Extract the (X, Y) coordinate from the center of the cell holding the provided text.  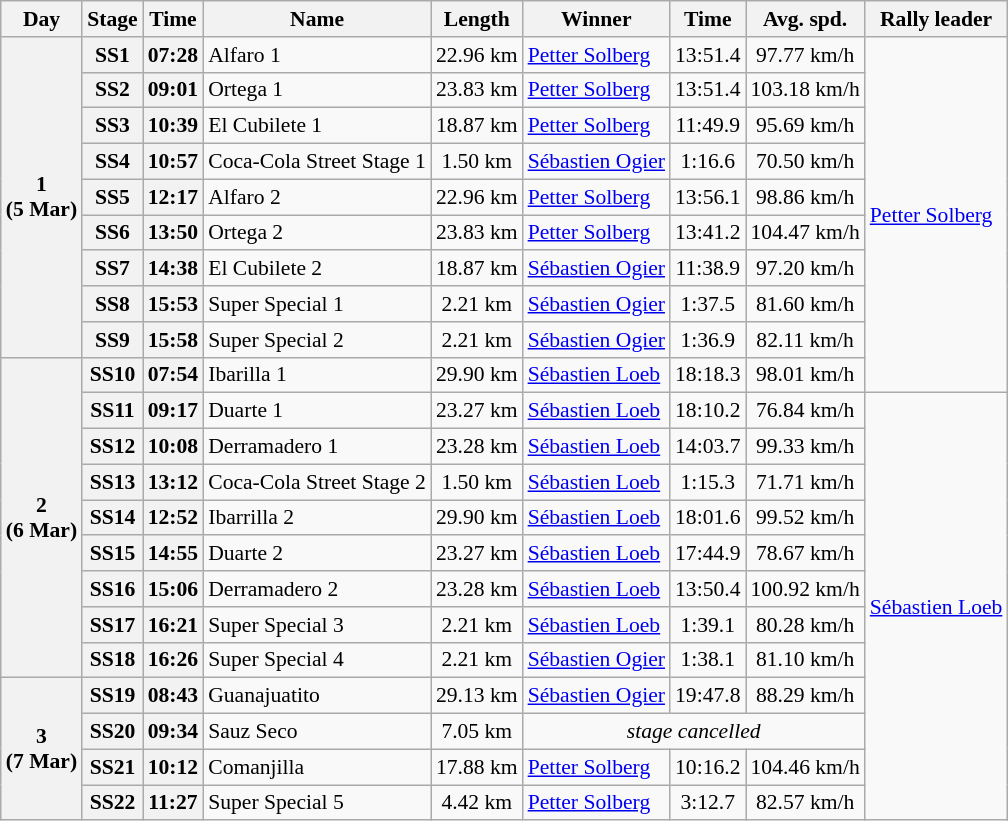
SS15 (112, 554)
SS2 (112, 90)
Alfaro 2 (317, 197)
SS12 (112, 447)
08:43 (173, 696)
15:06 (173, 589)
16:21 (173, 625)
SS19 (112, 696)
18:18.3 (708, 375)
99.52 km/h (806, 518)
81.60 km/h (806, 304)
16:26 (173, 660)
Ortega 2 (317, 233)
07:54 (173, 375)
17.88 km (477, 767)
10:39 (173, 126)
104.47 km/h (806, 233)
13:56.1 (708, 197)
18:10.2 (708, 411)
82.57 km/h (806, 803)
Super Special 4 (317, 660)
SS16 (112, 589)
SS13 (112, 482)
Super Special 1 (317, 304)
SS6 (112, 233)
SS9 (112, 340)
El Cubilete 1 (317, 126)
3(7 Mar) (42, 749)
09:01 (173, 90)
SS7 (112, 269)
95.69 km/h (806, 126)
3:12.7 (708, 803)
10:08 (173, 447)
Duarte 2 (317, 554)
stage cancelled (694, 732)
17:44.9 (708, 554)
80.28 km/h (806, 625)
70.50 km/h (806, 162)
Winner (596, 19)
SS4 (112, 162)
11:27 (173, 803)
Derramadero 1 (317, 447)
SS3 (112, 126)
Ibarrilla 2 (317, 518)
7.05 km (477, 732)
Super Special 5 (317, 803)
Stage (112, 19)
Avg. spd. (806, 19)
1:37.5 (708, 304)
Ibarilla 1 (317, 375)
14:03.7 (708, 447)
SS8 (112, 304)
15:53 (173, 304)
SS1 (112, 55)
81.10 km/h (806, 660)
100.92 km/h (806, 589)
Alfaro 1 (317, 55)
1:39.1 (708, 625)
13:50 (173, 233)
Derramadero 2 (317, 589)
09:17 (173, 411)
SS17 (112, 625)
SS20 (112, 732)
71.71 km/h (806, 482)
Duarte 1 (317, 411)
1:15.3 (708, 482)
13:12 (173, 482)
18:01.6 (708, 518)
Day (42, 19)
98.01 km/h (806, 375)
99.33 km/h (806, 447)
Name (317, 19)
2(6 Mar) (42, 518)
19:47.8 (708, 696)
SS10 (112, 375)
103.18 km/h (806, 90)
104.46 km/h (806, 767)
15:58 (173, 340)
11:49.9 (708, 126)
1:36.9 (708, 340)
SS5 (112, 197)
82.11 km/h (806, 340)
Super Special 2 (317, 340)
Super Special 3 (317, 625)
12:17 (173, 197)
12:52 (173, 518)
4.42 km (477, 803)
SS14 (112, 518)
Sauz Seco (317, 732)
Coca-Cola Street Stage 1 (317, 162)
1:38.1 (708, 660)
10:16.2 (708, 767)
Length (477, 19)
88.29 km/h (806, 696)
Ortega 1 (317, 90)
1(5 Mar) (42, 198)
76.84 km/h (806, 411)
09:34 (173, 732)
10:12 (173, 767)
29.13 km (477, 696)
97.20 km/h (806, 269)
Guanajuatito (317, 696)
13:41.2 (708, 233)
13:50.4 (708, 589)
Rally leader (936, 19)
SS22 (112, 803)
14:55 (173, 554)
SS18 (112, 660)
98.86 km/h (806, 197)
El Cubilete 2 (317, 269)
Coca-Cola Street Stage 2 (317, 482)
SS21 (112, 767)
10:57 (173, 162)
1:16.6 (708, 162)
97.77 km/h (806, 55)
SS11 (112, 411)
78.67 km/h (806, 554)
07:28 (173, 55)
14:38 (173, 269)
11:38.9 (708, 269)
Comanjilla (317, 767)
